Output the (x, y) coordinate of the center of the cell containing the given text.  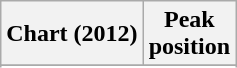
Chart (2012) (72, 34)
Peakposition (189, 34)
